For the text-containing cell, return its midpoint in (x, y) coordinate format. 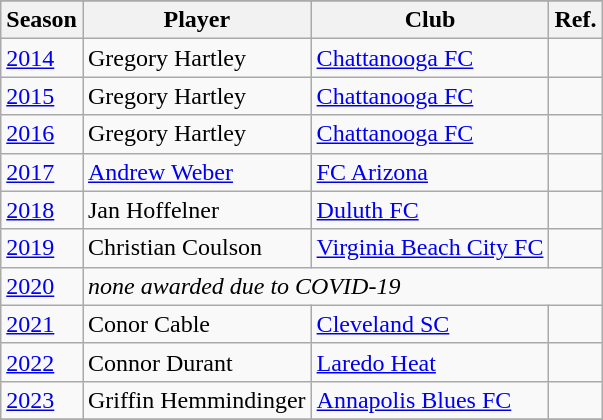
2016 (42, 134)
2020 (42, 286)
Christian Coulson (196, 248)
Griffin Hemmindinger (196, 400)
2017 (42, 172)
2015 (42, 96)
2014 (42, 58)
Connor Durant (196, 362)
Club (430, 20)
Jan Hoffelner (196, 210)
Cleveland SC (430, 324)
Ref. (576, 20)
Virginia Beach City FC (430, 248)
2022 (42, 362)
2019 (42, 248)
Player (196, 20)
Season (42, 20)
Duluth FC (430, 210)
Laredo Heat (430, 362)
2023 (42, 400)
2021 (42, 324)
2018 (42, 210)
Annapolis Blues FC (430, 400)
Conor Cable (196, 324)
Andrew Weber (196, 172)
FC Arizona (430, 172)
none awarded due to COVID-19 (342, 286)
